Determine the [X, Y] coordinate at the center of the cell enclosing the given text.  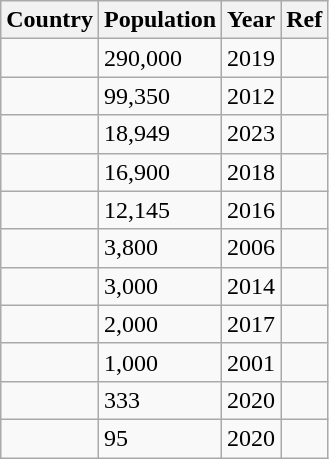
99,350 [160, 96]
290,000 [160, 58]
2023 [252, 134]
Ref [304, 20]
18,949 [160, 134]
95 [160, 438]
12,145 [160, 210]
2019 [252, 58]
2012 [252, 96]
1,000 [160, 362]
Year [252, 20]
2,000 [160, 324]
3,800 [160, 248]
2017 [252, 324]
2014 [252, 286]
16,900 [160, 172]
333 [160, 400]
2016 [252, 210]
2018 [252, 172]
3,000 [160, 286]
Population [160, 20]
Country [50, 20]
2001 [252, 362]
2006 [252, 248]
